Provide the (x, y) coordinate of the cell's center where the given text is located.  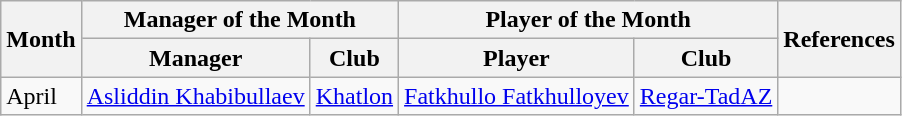
April (41, 96)
Asliddin Khabibullaev (196, 96)
Fatkhullo Fatkhulloyev (517, 96)
References (840, 39)
Regar-TadAZ (706, 96)
Manager of the Month (240, 20)
Month (41, 39)
Player (517, 58)
Player of the Month (588, 20)
Manager (196, 58)
Khatlon (354, 96)
